Extract the [X, Y] coordinate from the center of the cell holding the provided text.  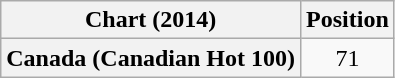
Chart (2014) [151, 20]
Position [348, 20]
Canada (Canadian Hot 100) [151, 58]
71 [348, 58]
